Extract the [X, Y] coordinate from the center of the cell holding the provided text.  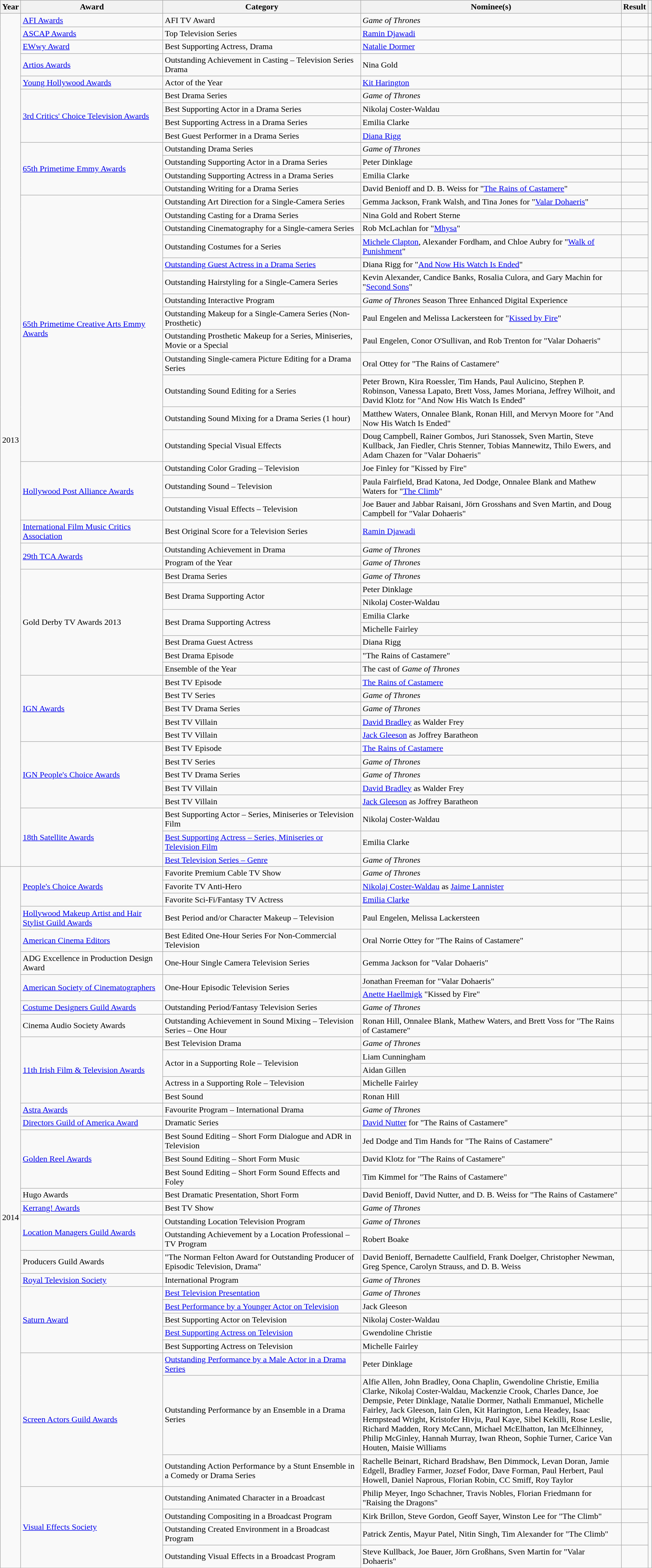
Best Supporting Actor – Series, Miniseries or Television Film [262, 819]
Gemma Jackson, Frank Walsh, and Tina Jones for "Valar Dohaeris" [491, 202]
David Nutter for "The Rains of Castamere" [491, 1123]
Joe Finley for "Kissed by Fire" [491, 468]
Gwendoline Christie [491, 1333]
Jonathan Freeman for "Valar Dohaeris" [491, 981]
International Program [262, 1280]
Best Supporting Actress in a Drama Series [262, 122]
Kerrang! Awards [92, 1208]
Matthew Waters, Onnalee Blank, Ronan Hill, and Mervyn Moore for "And Now His Watch Is Ended" [491, 418]
65th Primetime Emmy Awards [92, 169]
Natalie Dormer [491, 47]
Favorite Sci-Fi/Fantasy TV Actress [262, 900]
Kevin Alexander, Candice Banks, Rosalia Culora, and Gary Machin for "Second Sons" [491, 282]
Outstanding Color Grading – Television [262, 468]
Favourite Program – International Drama [262, 1110]
Outstanding Compositing in a Broadcast Program [262, 1516]
Award [92, 7]
Outstanding Art Direction for a Single-Camera Series [262, 202]
"The Rains of Castamere" [491, 655]
Nominee(s) [491, 7]
Oral Norrie Ottey for "The Rains of Castamere" [491, 940]
Best Drama Supporting Actor [262, 596]
Nina Gold [491, 65]
Hollywood Makeup Artist and Hair Stylist Guild Awards [92, 917]
Nina Gold and Robert Sterne [491, 215]
Actor in a Supporting Role – Television [262, 1063]
Outstanding Casting for a Drama Series [262, 215]
Outstanding Sound – Television [262, 486]
David Benioff, Bernadette Caulfield, Frank Doelger, Christopher Newman, Greg Spence, Carolyn Strauss, and D. B. Weiss [491, 1262]
Outstanding Location Television Program [262, 1221]
People's Choice Awards [92, 886]
Actress in a Supporting Role – Television [262, 1083]
Robert Boake [491, 1239]
ASCAP Awards [92, 33]
Oral Ottey for "The Rains of Castamere" [491, 364]
Outstanding Supporting Actress in a Drama Series [262, 175]
Actor of the Year [262, 83]
Year [10, 7]
Best Sound Editing – Short Form Music [262, 1159]
Outstanding Created Environment in a Broadcast Program [262, 1534]
Best Television Presentation [262, 1293]
Best Guest Performer in a Drama Series [262, 135]
David Benioff, David Nutter, and D. B. Weiss for "The Rains of Castamere" [491, 1195]
Best Performance by a Younger Actor on Television [262, 1306]
11th Irish Film & Television Awards [92, 1070]
Hollywood Post Alliance Awards [92, 491]
Outstanding Period/Fantasy Television Series [262, 1008]
65th Primetime Creative Arts Emmy Awards [92, 329]
Outstanding Animated Character in a Broadcast [262, 1498]
Paul Engelen, Conor O'Sullivan, and Rob Trenton for "Valar Dohaeris" [491, 341]
Paul Engelen and Melissa Lackersteen for "Kissed by Fire" [491, 318]
IGN People's Choice Awards [92, 775]
Outstanding Makeup for a Single-Camera Series (Non-Prosthetic) [262, 318]
Screen Actors Guild Awards [92, 1420]
Best TV Show [262, 1208]
Patrick Zentis, Mayur Patel, Nitin Singh, Tim Alexander for "The Climb" [491, 1534]
Outstanding Prosthetic Makeup for a Series, Miniseries, Movie or a Special [262, 341]
Best Sound Editing – Short Form Sound Effects and Foley [262, 1177]
Outstanding Hairstyling for a Single-Camera Series [262, 282]
Best Edited One-Hour Series For Non-Commercial Television [262, 940]
Producers Guild Awards [92, 1262]
Outstanding Visual Effects in a Broadcast Program [262, 1556]
One-Hour Single Camera Television Series [262, 963]
AFI TV Award [262, 20]
Liam Cunningham [491, 1057]
18th Satellite Awards [92, 837]
ADG Excellence in Production Design Award [92, 963]
Outstanding Visual Effects – Television [262, 509]
Favorite Premium Cable TV Show [262, 873]
Outstanding Writing for a Drama Series [262, 189]
Outstanding Supporting Actor in a Drama Series [262, 162]
Directors Guild of America Award [92, 1123]
Outstanding Costumes for a Series [262, 247]
Game of Thrones Season Three Enhanced Digital Experience [491, 300]
Jack Gleeson [491, 1306]
American Society of Cinematographers [92, 988]
Result [635, 7]
Outstanding Achievement in Drama [262, 550]
American Cinema Editors [92, 940]
Gold Derby TV Awards 2013 [92, 622]
Outstanding Action Performance by a Stunt Ensemble in a Comedy or Drama Series [262, 1470]
Royal Television Society [92, 1280]
David Klotz for "The Rains of Castamere" [491, 1159]
Best Sound [262, 1096]
Diana Rigg for "And Now His Watch Is Ended" [491, 264]
Nikolaj Coster-Waldau as Jaime Lannister [491, 886]
David Benioff and D. B. Weiss for "The Rains of Castamere" [491, 189]
Best Sound Editing – Short Form Dialogue and ADR in Television [262, 1141]
Best Drama Supporting Actress [262, 622]
29th TCA Awards [92, 556]
Outstanding Guest Actress in a Drama Series [262, 264]
Outstanding Cinematography for a Single-camera Series [262, 228]
Outstanding Drama Series [262, 149]
Young Hollywood Awards [92, 83]
Best Period and/or Character Makeup – Television [262, 917]
Favorite TV Anti-Hero [262, 886]
2014 [10, 1217]
Ronan Hill [491, 1096]
Astra Awards [92, 1110]
Gemma Jackson for "Valar Dohaeris" [491, 963]
Costume Designers Guild Awards [92, 1008]
Best Supporting Actress, Drama [262, 47]
Ronan Hill, Onnalee Blank, Mathew Waters, and Brett Voss for "The Rains of Castamere" [491, 1025]
International Film Music Critics Association [92, 531]
Saturn Award [92, 1320]
IGN Awards [92, 708]
AFI Awards [92, 20]
Best Original Score for a Television Series [262, 531]
Location Managers Guild Awards [92, 1233]
The cast of Game of Thrones [491, 669]
Best Supporting Actress – Series, Miniseries or Television Film [262, 842]
Best Television Drama [262, 1043]
Best Television Series – Genre [262, 860]
Dramatic Series [262, 1123]
Category [262, 7]
Joe Bauer and Jabbar Raisani, Jörn Grosshans and Sven Martin, and Doug Campbell for "Valar Dohaeris" [491, 509]
Tim Kimmel for "The Rains of Castamere" [491, 1177]
Visual Effects Society [92, 1527]
Outstanding Performance by a Male Actor in a Drama Series [262, 1364]
Outstanding Achievement in Casting – Television Series Drama [262, 65]
2013 [10, 440]
Best Drama Guest Actress [262, 642]
Outstanding Sound Editing for a Series [262, 391]
Philip Meyer, Ingo Schachner, Travis Nobles, Florian Friedmann for "Raising the Dragons" [491, 1498]
Outstanding Special Visual Effects [262, 445]
Outstanding Single-camera Picture Editing for a Drama Series [262, 364]
Best Drama Episode [262, 655]
Cinema Audio Society Awards [92, 1025]
Outstanding Achievement in Sound Mixing – Television Series – One Hour [262, 1025]
Outstanding Performance by an Ensemble in a Drama Series [262, 1415]
Kirk Brillon, Steve Gordon, Geoff Sayer, Winston Lee for "The Climb" [491, 1516]
Ensemble of the Year [262, 669]
Outstanding Interactive Program [262, 300]
Outstanding Sound Mixing for a Drama Series (1 hour) [262, 418]
Paula Fairfield, Brad Katona, Jed Dodge, Onnalee Blank and Mathew Waters for "The Climb" [491, 486]
Golden Reel Awards [92, 1159]
Anette Haellmigk "Kissed by Fire" [491, 994]
"The Norman Felton Award for Outstanding Producer of Episodic Television, Drama" [262, 1262]
Outstanding Achievement by a Location Professional – TV Program [262, 1239]
One-Hour Episodic Television Series [262, 988]
Best Dramatic Presentation, Short Form [262, 1195]
Kit Harington [491, 83]
Hugo Awards [92, 1195]
Paul Engelen, Melissa Lackersteen [491, 917]
Program of the Year [262, 563]
Artios Awards [92, 65]
Aidan Gillen [491, 1070]
Steve Kullback, Joe Bauer, Jörn Großhans, Sven Martin for "Valar Dohaeris" [491, 1556]
Jed Dodge and Tim Hands for "The Rains of Castamere" [491, 1141]
Best Supporting Actor in a Drama Series [262, 109]
Rob McLachlan for "Mhysa" [491, 228]
EWwy Award [92, 47]
Best Supporting Actor on Television [262, 1320]
Michele Clapton, Alexander Fordham, and Chloe Aubry for "Walk of Punishment" [491, 247]
Top Television Series [262, 33]
3rd Critics' Choice Television Awards [92, 116]
